Provide the [x, y] coordinate of the cell's center where the given text is located.  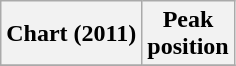
Peakposition [188, 34]
Chart (2011) [72, 34]
